Detect which cell encompasses the target text, then output its (X, Y) center coordinate. 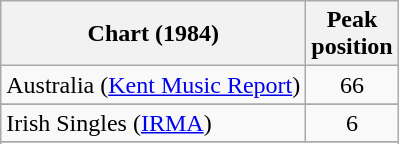
Australia (Kent Music Report) (154, 85)
66 (352, 85)
6 (352, 123)
Peakposition (352, 34)
Chart (1984) (154, 34)
Irish Singles (IRMA) (154, 123)
